Locate the cell with the specified text and output its [x, y] center coordinate. 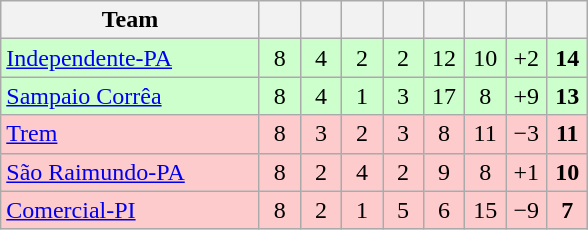
Comercial-PI [130, 210]
−9 [526, 210]
7 [568, 210]
14 [568, 58]
+2 [526, 58]
Sampaio Corrêa [130, 96]
6 [444, 210]
12 [444, 58]
15 [486, 210]
5 [402, 210]
Trem [130, 134]
+1 [526, 172]
Team [130, 20]
+9 [526, 96]
−3 [526, 134]
Independente-PA [130, 58]
9 [444, 172]
13 [568, 96]
17 [444, 96]
São Raimundo-PA [130, 172]
